Return (X, Y) of the center of cell containing provided text 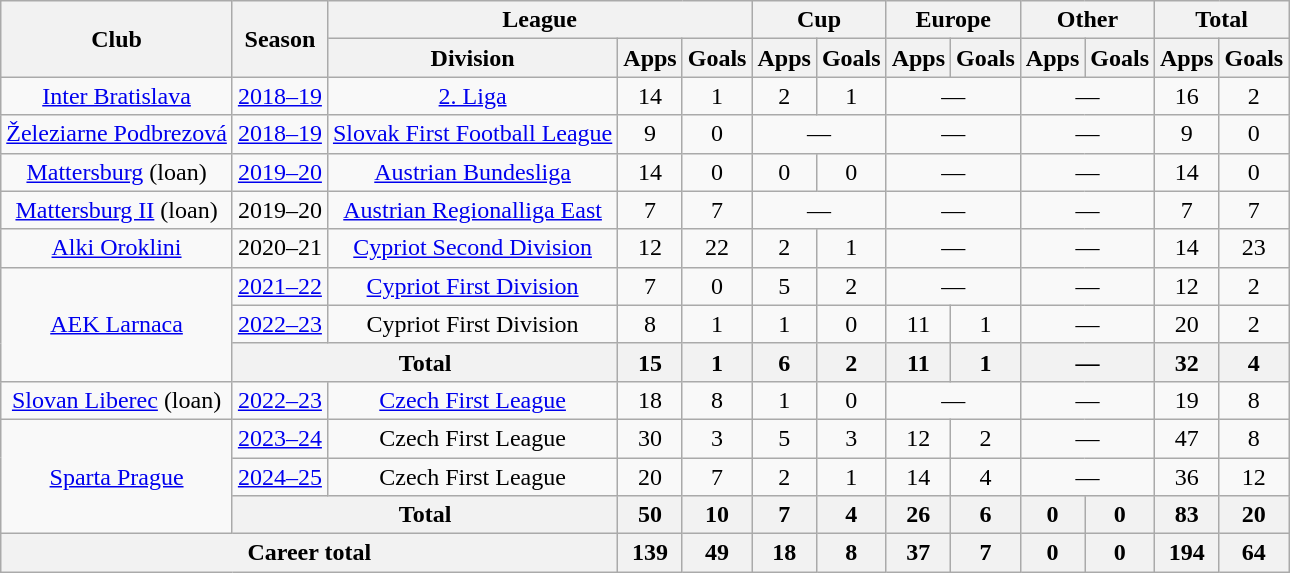
22 (717, 248)
50 (650, 515)
Europe (953, 20)
64 (1254, 553)
16 (1187, 96)
Austrian Bundesliga (472, 172)
Mattersburg II (loan) (117, 210)
47 (1187, 438)
23 (1254, 248)
Season (280, 39)
Sparta Prague (117, 476)
36 (1187, 477)
2021–22 (280, 286)
Inter Bratislava (117, 96)
Mattersburg (loan) (117, 172)
AEK Larnaca (117, 324)
2023–24 (280, 438)
League (540, 20)
Austrian Regionalliga East (472, 210)
Division (472, 58)
32 (1187, 362)
Cypriot Second Division (472, 248)
Slovak First Football League (472, 134)
Club (117, 39)
26 (918, 515)
194 (1187, 553)
Other (1087, 20)
Slovan Liberec (loan) (117, 400)
Alki Oroklini (117, 248)
Železiarne Podbrezová (117, 134)
37 (918, 553)
2. Liga (472, 96)
15 (650, 362)
10 (717, 515)
139 (650, 553)
Cup (819, 20)
2020–21 (280, 248)
49 (717, 553)
30 (650, 438)
Career total (310, 553)
19 (1187, 400)
83 (1187, 515)
2024–25 (280, 477)
